Scan for the cell matching the given text and deliver its (x, y) coordinate at center. 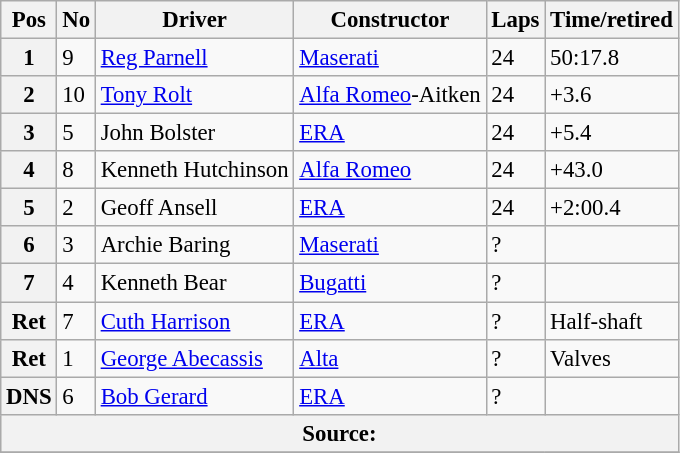
Alta (390, 358)
Alfa Romeo (390, 170)
+43.0 (612, 170)
Archie Baring (194, 245)
Tony Rolt (194, 95)
Driver (194, 20)
Bugatti (390, 283)
Valves (612, 358)
9 (76, 58)
50:17.8 (612, 58)
George Abecassis (194, 358)
+2:00.4 (612, 208)
Alfa Romeo-Aitken (390, 95)
Kenneth Hutchinson (194, 170)
Pos (29, 20)
Bob Gerard (194, 396)
John Bolster (194, 133)
Geoff Ansell (194, 208)
Reg Parnell (194, 58)
8 (76, 170)
+5.4 (612, 133)
10 (76, 95)
Time/retired (612, 20)
No (76, 20)
Kenneth Bear (194, 283)
Source: (340, 433)
DNS (29, 396)
Laps (516, 20)
Half-shaft (612, 321)
+3.6 (612, 95)
Constructor (390, 20)
Cuth Harrison (194, 321)
